Return the [x, y] coordinate for the center point of the cell that contains the specified text.  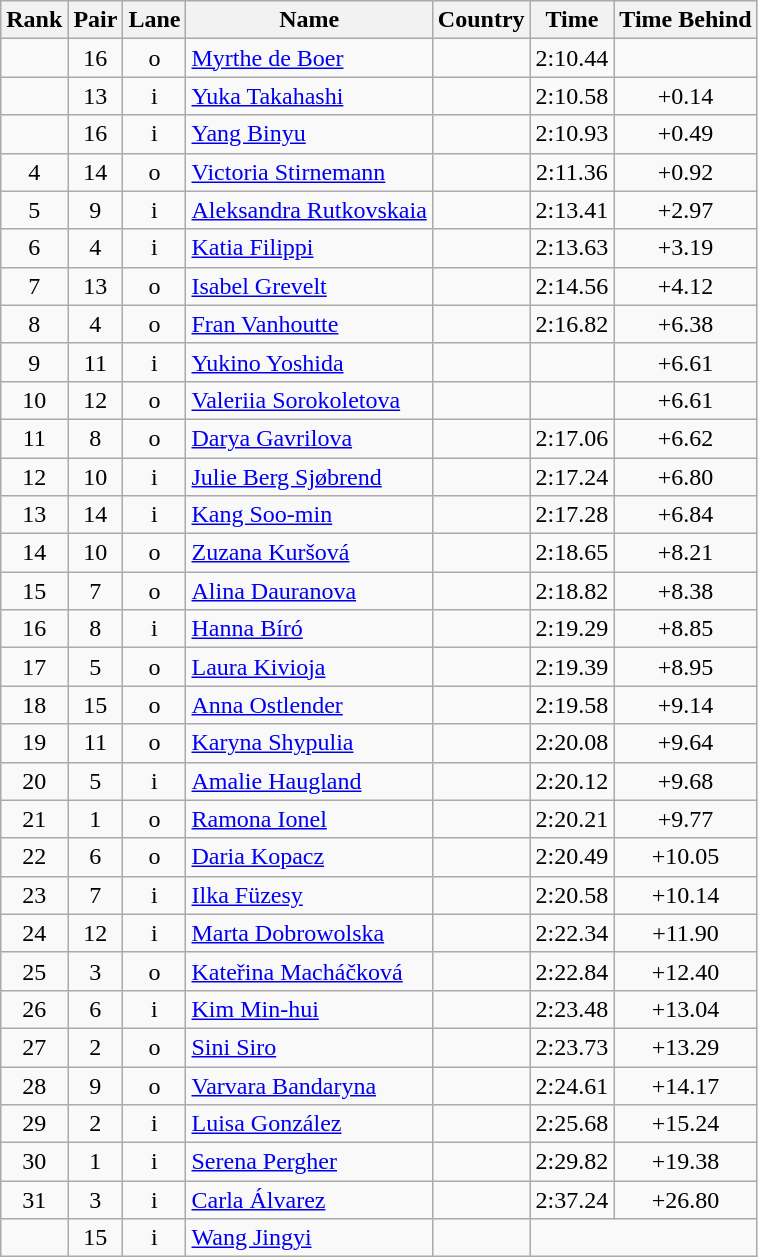
Pair [96, 20]
Aleksandra Rutkovskaia [309, 210]
Rank [34, 20]
2:23.48 [572, 1009]
Myrthe de Boer [309, 58]
+14.17 [686, 1085]
2:19.29 [572, 629]
Victoria Stirnemann [309, 172]
2:20.49 [572, 857]
Anna Ostlender [309, 705]
Fran Vanhoutte [309, 324]
+2.97 [686, 210]
Kim Min-hui [309, 1009]
2:29.82 [572, 1162]
+9.68 [686, 781]
+3.19 [686, 248]
Time Behind [686, 20]
+6.84 [686, 515]
Varvara Bandaryna [309, 1085]
2:20.58 [572, 895]
21 [34, 819]
Luisa González [309, 1124]
Isabel Grevelt [309, 286]
30 [34, 1162]
Kateřina Macháčková [309, 971]
27 [34, 1047]
+8.38 [686, 591]
17 [34, 667]
2:23.73 [572, 1047]
Country [481, 20]
Time [572, 20]
Daria Kopacz [309, 857]
25 [34, 971]
+10.14 [686, 895]
Karyna Shypulia [309, 743]
2:20.21 [572, 819]
+9.64 [686, 743]
+9.14 [686, 705]
Yang Binyu [309, 134]
Name [309, 20]
Zuzana Kuršová [309, 553]
2:10.58 [572, 96]
+8.21 [686, 553]
20 [34, 781]
2:17.06 [572, 438]
+0.92 [686, 172]
29 [34, 1124]
2:14.56 [572, 286]
Carla Álvarez [309, 1200]
2:25.68 [572, 1124]
+13.04 [686, 1009]
19 [34, 743]
+15.24 [686, 1124]
Alina Dauranova [309, 591]
+26.80 [686, 1200]
Yukino Yoshida [309, 362]
+6.62 [686, 438]
24 [34, 933]
Marta Dobrowolska [309, 933]
2:19.58 [572, 705]
2:17.28 [572, 515]
Ilka Füzesy [309, 895]
+11.90 [686, 933]
2:13.41 [572, 210]
Darya Gavrilova [309, 438]
2:16.82 [572, 324]
2:18.82 [572, 591]
2:20.08 [572, 743]
2:13.63 [572, 248]
Wang Jingyi [309, 1238]
+6.38 [686, 324]
Yuka Takahashi [309, 96]
28 [34, 1085]
2:11.36 [572, 172]
18 [34, 705]
2:20.12 [572, 781]
2:24.61 [572, 1085]
Sini Siro [309, 1047]
Julie Berg Sjøbrend [309, 477]
2:37.24 [572, 1200]
+9.77 [686, 819]
+19.38 [686, 1162]
22 [34, 857]
Ramona Ionel [309, 819]
+13.29 [686, 1047]
+8.95 [686, 667]
2:10.44 [572, 58]
2:18.65 [572, 553]
2:22.84 [572, 971]
2:17.24 [572, 477]
2:22.34 [572, 933]
+0.49 [686, 134]
+0.14 [686, 96]
2:19.39 [572, 667]
Katia Filippi [309, 248]
Laura Kivioja [309, 667]
+6.80 [686, 477]
+10.05 [686, 857]
Lane [154, 20]
26 [34, 1009]
Amalie Haugland [309, 781]
2:10.93 [572, 134]
+12.40 [686, 971]
Hanna Bíró [309, 629]
23 [34, 895]
+8.85 [686, 629]
Serena Pergher [309, 1162]
Kang Soo-min [309, 515]
+4.12 [686, 286]
Valeriia Sorokoletova [309, 400]
31 [34, 1200]
